Output the (x, y) coordinate of the center of the cell containing the given text.  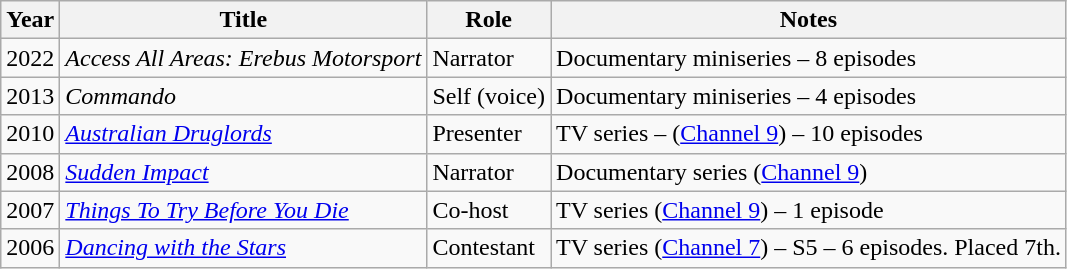
Documentary series (Channel 9) (809, 172)
Documentary miniseries – 8 episodes (809, 58)
Co-host (489, 210)
TV series – (Channel 9) – 10 episodes (809, 134)
Australian Druglords (244, 134)
Commando (244, 96)
Title (244, 20)
Sudden Impact (244, 172)
Dancing with the Stars (244, 248)
TV series (Channel 9) – 1 episode (809, 210)
TV series (Channel 7) – S5 – 6 episodes. Placed 7th. (809, 248)
2008 (30, 172)
Notes (809, 20)
2007 (30, 210)
2010 (30, 134)
Role (489, 20)
Year (30, 20)
2006 (30, 248)
2022 (30, 58)
2013 (30, 96)
Contestant (489, 248)
Things To Try Before You Die (244, 210)
Documentary miniseries – 4 episodes (809, 96)
Self (voice) (489, 96)
Presenter (489, 134)
Access All Areas: Erebus Motorsport (244, 58)
